Output the (X, Y) coordinate of the center of the cell containing the given text.  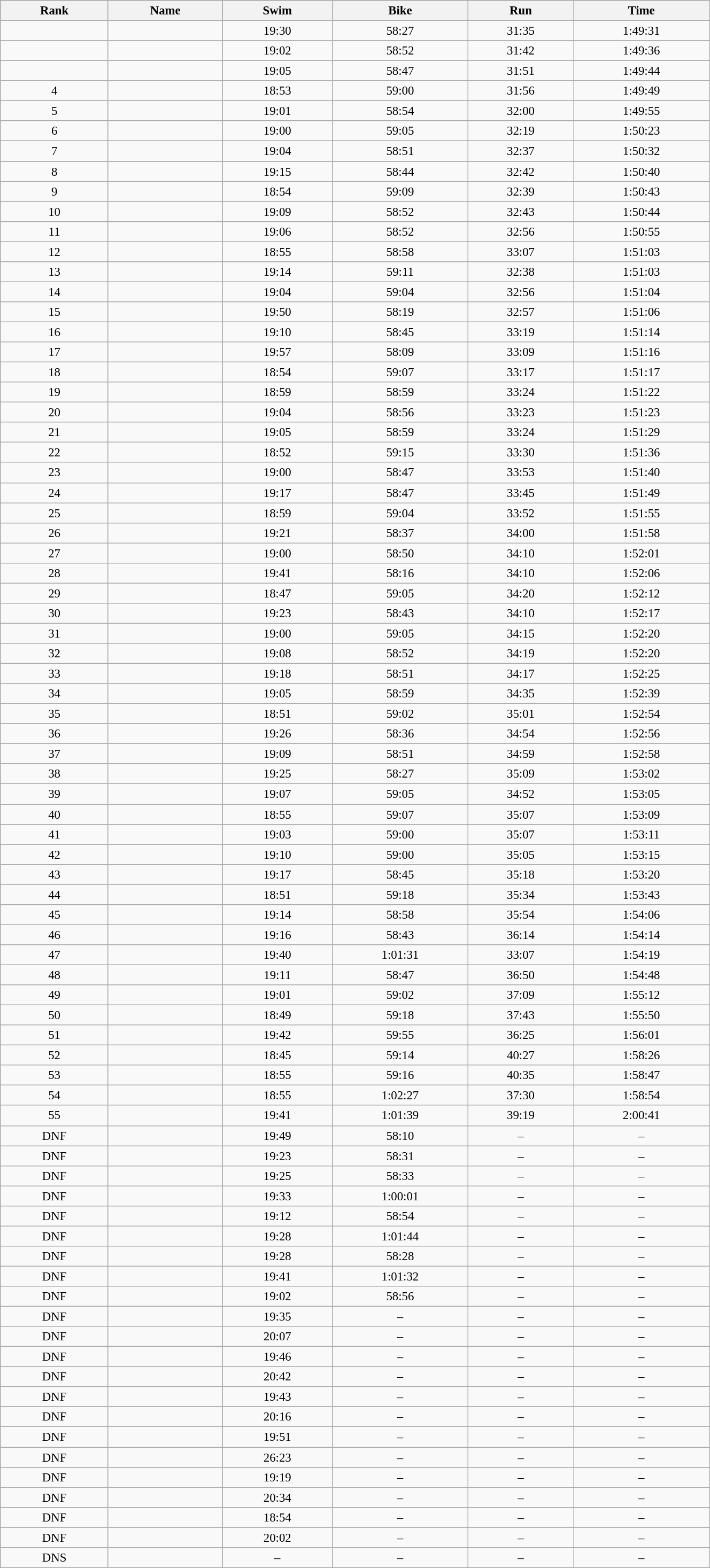
19:40 (277, 955)
17 (55, 352)
31:35 (521, 31)
1:50:40 (642, 172)
1:49:49 (642, 91)
19:30 (277, 31)
20:16 (277, 1417)
59:14 (400, 1055)
1:58:26 (642, 1055)
34:20 (521, 593)
Run (521, 11)
19:08 (277, 654)
1:55:12 (642, 995)
1:01:44 (400, 1236)
19:12 (277, 1216)
1:52:25 (642, 674)
1:53:02 (642, 774)
53 (55, 1075)
19:18 (277, 674)
19:19 (277, 1477)
18:47 (277, 593)
54 (55, 1096)
25 (55, 513)
1:51:23 (642, 413)
58:09 (400, 352)
33:09 (521, 352)
1:50:23 (642, 131)
39:19 (521, 1116)
19:21 (277, 533)
32:19 (521, 131)
30 (55, 614)
20 (55, 413)
34:19 (521, 654)
34:52 (521, 794)
49 (55, 995)
23 (55, 473)
1:51:17 (642, 372)
58:37 (400, 533)
18:45 (277, 1055)
18:49 (277, 1015)
1:52:58 (642, 754)
42 (55, 855)
11 (55, 231)
Time (642, 11)
34:15 (521, 633)
1:49:55 (642, 111)
1:58:54 (642, 1096)
32:39 (521, 191)
34:17 (521, 674)
36:25 (521, 1035)
32:42 (521, 172)
44 (55, 895)
10 (55, 212)
1:01:32 (400, 1276)
Swim (277, 11)
36:14 (521, 935)
34 (55, 694)
1:00:01 (400, 1196)
1:51:55 (642, 513)
40:35 (521, 1075)
35:01 (521, 714)
19:06 (277, 231)
58:10 (400, 1136)
19:50 (277, 312)
20:34 (277, 1497)
33:23 (521, 413)
19:03 (277, 834)
1:51:40 (642, 473)
1:52:54 (642, 714)
15 (55, 312)
8 (55, 172)
2:00:41 (642, 1116)
Bike (400, 11)
1:51:04 (642, 292)
35:18 (521, 874)
29 (55, 593)
38 (55, 774)
33:53 (521, 473)
43 (55, 874)
52 (55, 1055)
33:19 (521, 332)
1:55:50 (642, 1015)
37:30 (521, 1096)
1:50:43 (642, 191)
18 (55, 372)
14 (55, 292)
34:59 (521, 754)
35:05 (521, 855)
31 (55, 633)
19:35 (277, 1317)
1:52:39 (642, 694)
31:42 (521, 51)
59:11 (400, 272)
1:01:39 (400, 1116)
37:09 (521, 995)
59:15 (400, 453)
28 (55, 573)
Name (165, 11)
19:07 (277, 794)
58:44 (400, 172)
26:23 (277, 1457)
1:53:09 (642, 814)
27 (55, 553)
32:43 (521, 212)
1:50:55 (642, 231)
1:53:20 (642, 874)
33:45 (521, 493)
51 (55, 1035)
31:56 (521, 91)
35:54 (521, 915)
34:00 (521, 533)
1:51:14 (642, 332)
1:51:06 (642, 312)
19:43 (277, 1397)
32:00 (521, 111)
31:51 (521, 71)
35:34 (521, 895)
58:16 (400, 573)
47 (55, 955)
1:50:32 (642, 151)
55 (55, 1116)
32 (55, 654)
26 (55, 533)
1:51:58 (642, 533)
1:49:36 (642, 51)
33:17 (521, 372)
58:36 (400, 734)
50 (55, 1015)
19:33 (277, 1196)
1:01:31 (400, 955)
35:09 (521, 774)
1:52:12 (642, 593)
24 (55, 493)
37:43 (521, 1015)
19:46 (277, 1357)
6 (55, 131)
58:31 (400, 1156)
33:52 (521, 513)
9 (55, 191)
1:53:11 (642, 834)
40 (55, 814)
32:57 (521, 312)
34:35 (521, 694)
1:54:14 (642, 935)
4 (55, 91)
22 (55, 453)
19:57 (277, 352)
34:54 (521, 734)
1:54:48 (642, 975)
19:16 (277, 935)
19:42 (277, 1035)
Rank (55, 11)
39 (55, 794)
19 (55, 392)
DNS (55, 1558)
19:51 (277, 1437)
12 (55, 252)
1:51:16 (642, 352)
1:50:44 (642, 212)
46 (55, 935)
45 (55, 915)
48 (55, 975)
1:54:06 (642, 915)
16 (55, 332)
19:15 (277, 172)
1:51:49 (642, 493)
59:16 (400, 1075)
7 (55, 151)
1:49:44 (642, 71)
59:55 (400, 1035)
41 (55, 834)
35 (55, 714)
32:37 (521, 151)
1:51:36 (642, 453)
19:11 (277, 975)
40:27 (521, 1055)
19:49 (277, 1136)
37 (55, 754)
20:07 (277, 1337)
20:42 (277, 1377)
19:26 (277, 734)
36:50 (521, 975)
32:38 (521, 272)
33:30 (521, 453)
5 (55, 111)
1:53:15 (642, 855)
1:52:56 (642, 734)
20:02 (277, 1538)
18:53 (277, 91)
58:33 (400, 1176)
1:53:43 (642, 895)
36 (55, 734)
13 (55, 272)
1:53:05 (642, 794)
58:28 (400, 1256)
1:52:01 (642, 553)
1:49:31 (642, 31)
1:51:29 (642, 432)
33 (55, 674)
1:52:06 (642, 573)
1:54:19 (642, 955)
1:52:17 (642, 614)
1:56:01 (642, 1035)
58:19 (400, 312)
58:50 (400, 553)
1:58:47 (642, 1075)
18:52 (277, 453)
1:51:22 (642, 392)
59:09 (400, 191)
1:02:27 (400, 1096)
21 (55, 432)
